Capture the cell that displays the provided text and extract its (X, Y) central coordinate. 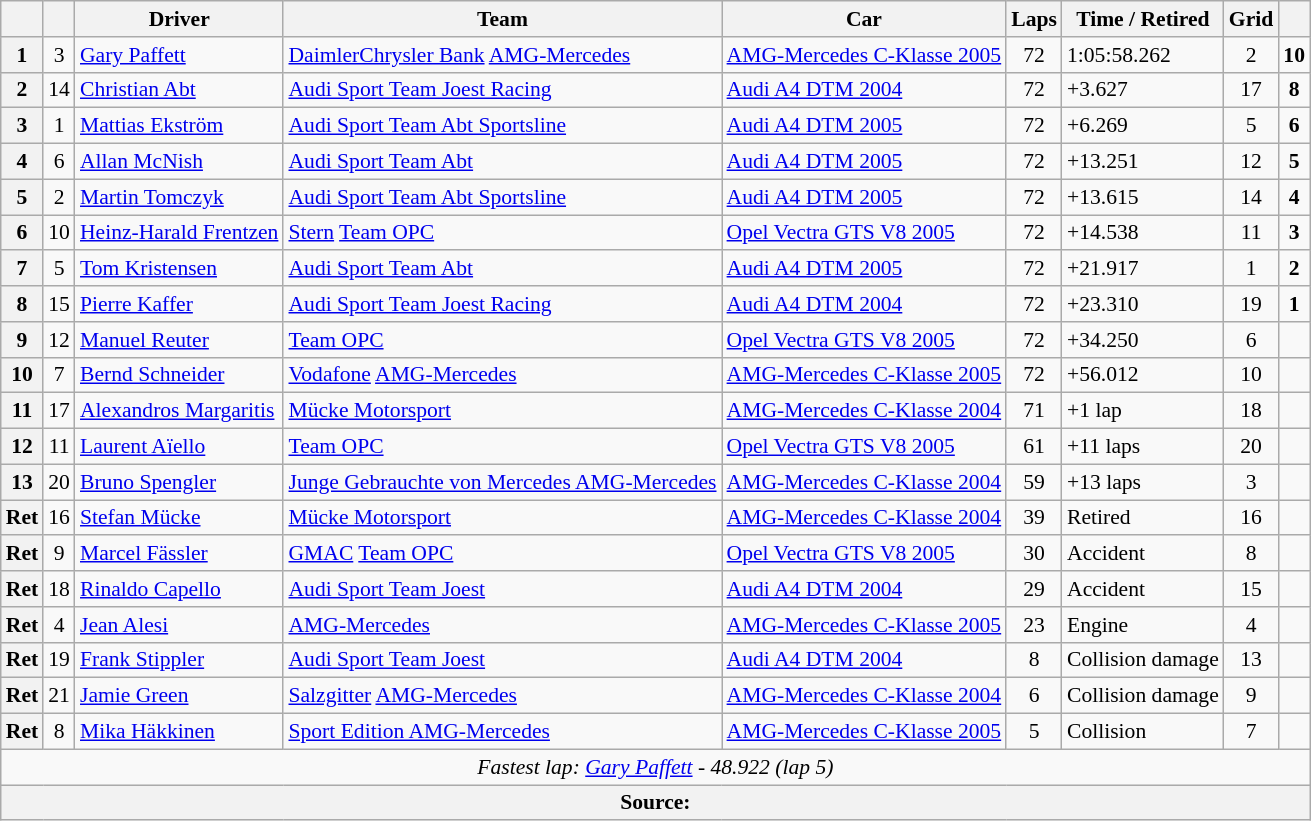
Heinz-Harald Frentzen (179, 233)
Pierre Kaffer (179, 304)
Junge Gebrauchte von Mercedes AMG-Mercedes (502, 482)
+14.538 (1143, 233)
+23.310 (1143, 304)
Source: (656, 803)
Allan McNish (179, 162)
30 (1034, 554)
Vodafone AMG-Mercedes (502, 375)
+1 lap (1143, 411)
GMAC Team OPC (502, 554)
Retired (1143, 518)
Martin Tomczyk (179, 197)
Mika Häkkinen (179, 732)
29 (1034, 589)
Alexandros Margaritis (179, 411)
Laps (1034, 19)
Stefan Mücke (179, 518)
71 (1034, 411)
1:05:58.262 (1143, 55)
Mattias Ekström (179, 126)
Christian Abt (179, 90)
Jean Alesi (179, 625)
Grid (1252, 19)
Bernd Schneider (179, 375)
Manuel Reuter (179, 340)
Marcel Fässler (179, 554)
Rinaldo Capello (179, 589)
Frank Stippler (179, 660)
+34.250 (1143, 340)
Collision (1143, 732)
Salzgitter AMG-Mercedes (502, 696)
Tom Kristensen (179, 269)
Time / Retired (1143, 19)
23 (1034, 625)
Bruno Spengler (179, 482)
+56.012 (1143, 375)
Fastest lap: Gary Paffett - 48.922 (lap 5) (656, 767)
+3.627 (1143, 90)
59 (1034, 482)
21 (59, 696)
Engine (1143, 625)
Driver (179, 19)
39 (1034, 518)
+13.615 (1143, 197)
+13 laps (1143, 482)
Sport Edition AMG-Mercedes (502, 732)
Car (864, 19)
Team (502, 19)
+11 laps (1143, 447)
Gary Paffett (179, 55)
+6.269 (1143, 126)
61 (1034, 447)
+21.917 (1143, 269)
Laurent Aïello (179, 447)
AMG-Mercedes (502, 625)
Stern Team OPC (502, 233)
Jamie Green (179, 696)
DaimlerChrysler Bank AMG-Mercedes (502, 55)
+13.251 (1143, 162)
